Output the [x, y] coordinate of the center of the cell containing the given text.  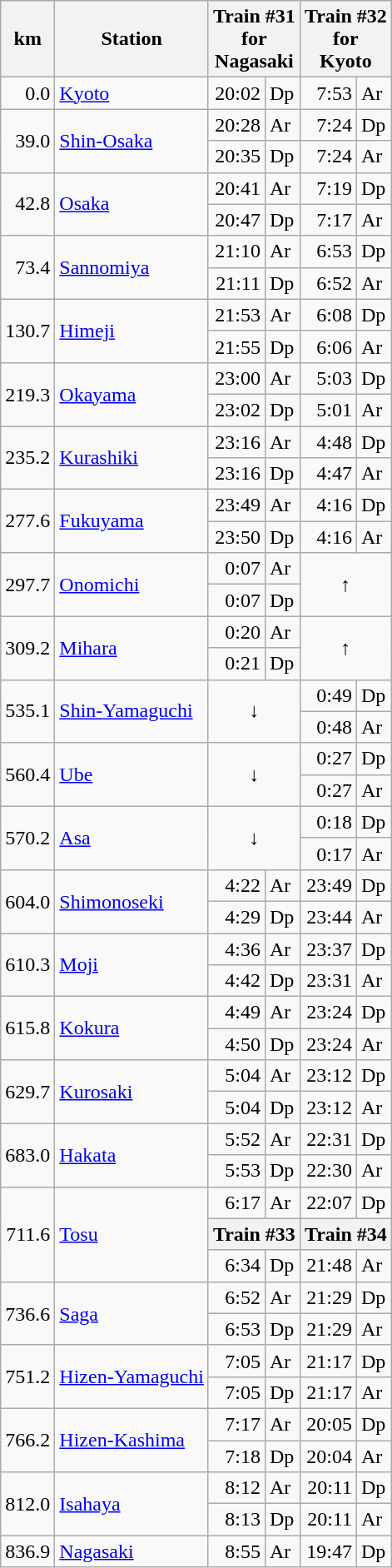
309.2 [28, 648]
6:34 [236, 1266]
Sannomiya [131, 267]
20:28 [236, 125]
20:47 [236, 220]
Hizen-Kashima [131, 1440]
4:22 [236, 885]
Shimonoseki [131, 901]
21:48 [328, 1266]
Ube [131, 774]
21:10 [236, 251]
km [28, 39]
130.7 [28, 331]
23:31 [328, 981]
683.0 [28, 1155]
Train #33 [254, 1234]
23:50 [236, 537]
39.0 [28, 141]
21:11 [236, 283]
Onomichi [131, 585]
812.0 [28, 1504]
Himeji [131, 331]
Nagasaki [131, 1551]
0:17 [328, 854]
736.6 [28, 1313]
Kyoto [131, 93]
Kurosaki [131, 1092]
610.3 [28, 964]
Shin-Yamaguchi [131, 711]
751.2 [28, 1376]
4:29 [236, 917]
20:05 [328, 1424]
23:02 [236, 410]
73.4 [28, 267]
Osaka [131, 204]
7:19 [328, 188]
Fukuyama [131, 521]
8:13 [236, 1520]
Station [131, 39]
4:50 [236, 1044]
235.2 [28, 458]
Kurashiki [131, 458]
4:49 [236, 1013]
0.0 [28, 93]
7:18 [236, 1456]
Asa [131, 838]
Isahaya [131, 1504]
Train #31forNagasaki [254, 39]
0:49 [328, 695]
Train #34 [345, 1234]
20:04 [328, 1456]
5:01 [328, 410]
Tosu [131, 1234]
22:07 [328, 1202]
Hakata [131, 1155]
23:44 [328, 917]
7:53 [328, 93]
615.8 [28, 1028]
4:36 [236, 948]
23:00 [236, 378]
23:37 [328, 948]
42.8 [28, 204]
5:03 [328, 378]
4:47 [328, 474]
21:53 [236, 315]
836.9 [28, 1551]
766.2 [28, 1440]
22:31 [328, 1139]
604.0 [28, 901]
5:53 [236, 1171]
21:55 [236, 346]
219.3 [28, 394]
0:20 [236, 632]
8:12 [236, 1488]
629.7 [28, 1092]
535.1 [28, 711]
Hizen-Yamaguchi [131, 1376]
0:48 [328, 727]
20:41 [236, 188]
570.2 [28, 838]
4:48 [328, 442]
Mihara [131, 648]
Moji [131, 964]
Saga [131, 1313]
297.7 [28, 585]
Kokura [131, 1028]
560.4 [28, 774]
6:06 [328, 346]
6:08 [328, 315]
277.6 [28, 521]
20:35 [236, 157]
Train #32forKyoto [345, 39]
0:21 [236, 664]
22:30 [328, 1171]
20:02 [236, 93]
Shin-Osaka [131, 141]
8:55 [236, 1551]
0:18 [328, 822]
Okayama [131, 394]
19:47 [328, 1551]
6:17 [236, 1202]
5:52 [236, 1139]
711.6 [28, 1234]
4:42 [236, 981]
